Locate the cell with the specified text and output its [X, Y] center coordinate. 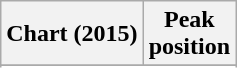
Peak position [189, 34]
Chart (2015) [72, 34]
